Locate the cell with the specified text and output its (x, y) center coordinate. 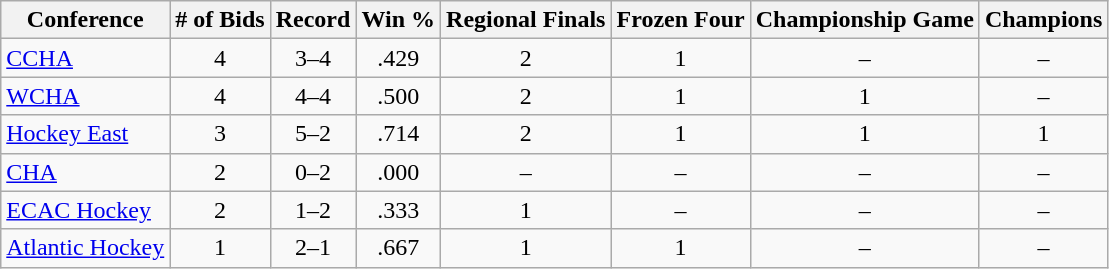
Championship Game (864, 20)
.714 (398, 134)
.429 (398, 58)
CHA (86, 172)
0–2 (313, 172)
Hockey East (86, 134)
2–1 (313, 248)
Conference (86, 20)
ECAC Hockey (86, 210)
Atlantic Hockey (86, 248)
4–4 (313, 96)
Win % (398, 20)
.500 (398, 96)
Regional Finals (526, 20)
CCHA (86, 58)
5–2 (313, 134)
.333 (398, 210)
1–2 (313, 210)
Frozen Four (680, 20)
Champions (1043, 20)
.667 (398, 248)
Record (313, 20)
.000 (398, 172)
3 (220, 134)
3–4 (313, 58)
WCHA (86, 96)
# of Bids (220, 20)
